Locate the cell with the specified text and output its (x, y) center coordinate. 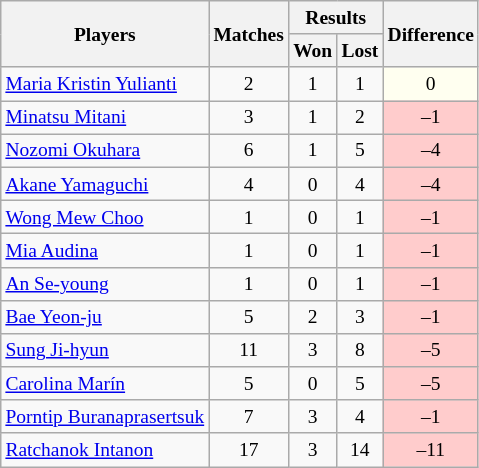
Nozomi Okuhara (105, 150)
8 (360, 350)
An Se-young (105, 284)
Lost (360, 50)
11 (249, 350)
Ratchanok Intanon (105, 450)
Akane Yamaguchi (105, 184)
Matches (249, 34)
Difference (431, 34)
Carolina Marín (105, 384)
Results (335, 18)
14 (360, 450)
Bae Yeon-ju (105, 316)
7 (249, 416)
Maria Kristin Yulianti (105, 84)
6 (249, 150)
Won (312, 50)
Minatsu Mitani (105, 118)
Wong Mew Choo (105, 216)
Sung Ji-hyun (105, 350)
17 (249, 450)
Players (105, 34)
–11 (431, 450)
Mia Audina (105, 250)
Porntip Buranaprasertsuk (105, 416)
